Pinpoint the cell where the given text exists, returning its [x, y] midpoint coordinate. 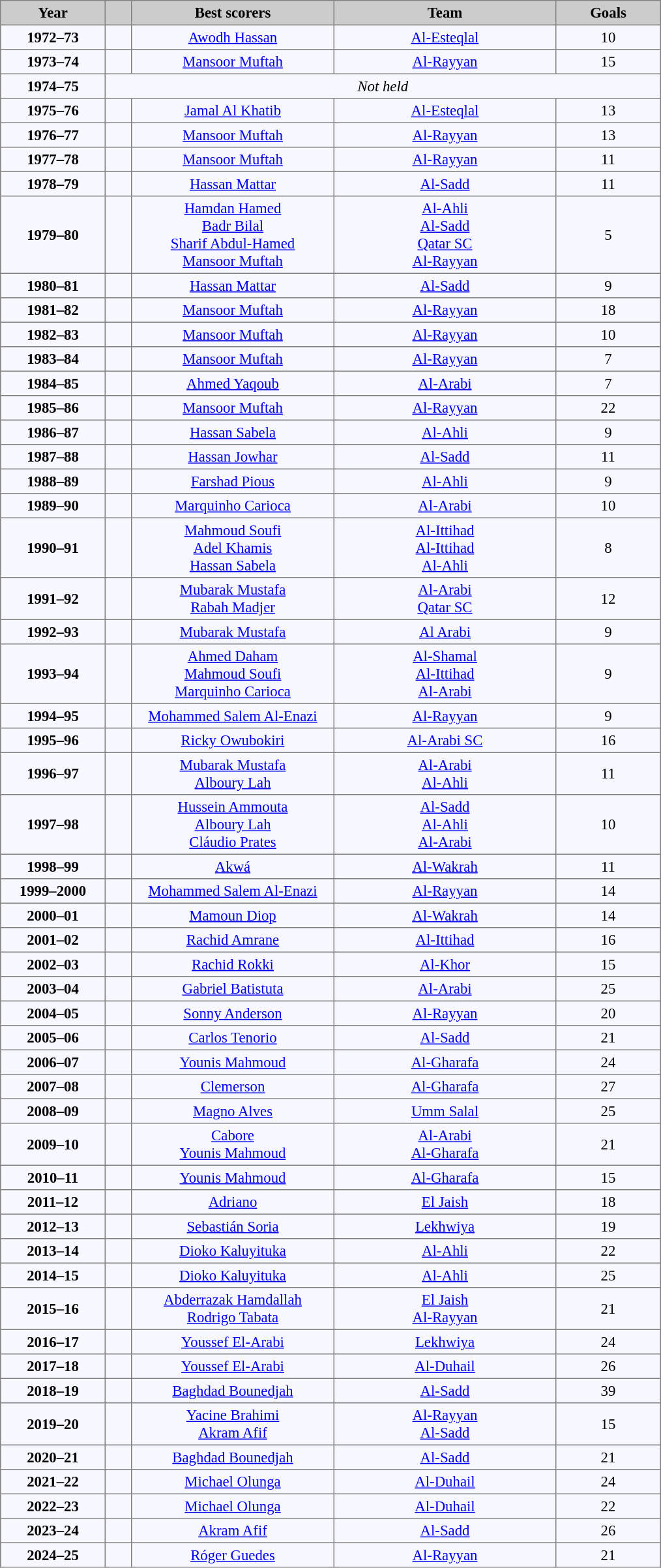
Year [53, 13]
Adriano [233, 1202]
El Jaish [445, 1202]
Goals [608, 13]
2007–08 [53, 1087]
1992–93 [53, 632]
2014–15 [53, 1275]
Awodh Hassan [233, 37]
Al-ArabiAl-Ahli [445, 773]
5 [608, 235]
1989–90 [53, 506]
Hussein AmmoutaAlboury LahCláudio Prates [233, 825]
Marquinho Carioca [233, 506]
1988–89 [53, 481]
Rachid Rokki [233, 964]
27 [608, 1087]
1978–79 [53, 184]
Abderrazak Hamdallah Rodrigo Tabata [233, 1309]
1975–76 [53, 111]
1986–87 [53, 432]
Akram Afif [233, 1531]
Ahmed Yaqoub [233, 383]
Al-ArabiQatar SC [445, 599]
2005–06 [53, 1038]
1994–95 [53, 716]
2010–11 [53, 1177]
2009–10 [53, 1144]
Hassan Jowhar [233, 457]
1977–78 [53, 160]
2012–13 [53, 1226]
Al-AhliAl-SaddQatar SC Al-Rayyan [445, 235]
2019–20 [53, 1424]
Al-SaddAl-AhliAl-Arabi [445, 825]
Mamoun Diop [233, 915]
2001–02 [53, 940]
2015–16 [53, 1309]
2000–01 [53, 915]
1972–73 [53, 37]
Al-Ittihad [445, 940]
Farshad Pious [233, 481]
Clemerson [233, 1087]
2011–12 [53, 1202]
2022–23 [53, 1506]
20 [608, 1013]
Ricky Owubokiri [233, 741]
1991–92 [53, 599]
12 [608, 599]
Umm Salal [445, 1111]
1980–81 [53, 286]
2004–05 [53, 1013]
2018–19 [53, 1391]
Cabore Younis Mahmoud [233, 1144]
Sebastián Soria [233, 1226]
Al-IttihadAl-IttihadAl-Ahli [445, 548]
Al-Arabi SC [445, 741]
Al-Shamal Al-Ittihad Al-Arabi [445, 674]
Yacine Brahimi Akram Afif [233, 1424]
2020–21 [53, 1457]
Hassan Sabela [233, 432]
2003–04 [53, 989]
Akwá [233, 866]
1993–94 [53, 674]
2013–14 [53, 1251]
1982–83 [53, 334]
1990–91 [53, 548]
39 [608, 1391]
1973–74 [53, 62]
Ahmed Daham Mahmoud Soufi Marquinho Carioca [233, 674]
Al-Rayyan Al-Sadd [445, 1424]
Mahmoud SoufiAdel KhamisHassan Sabela [233, 548]
Magno Alves [233, 1111]
Mubarak MustafaRabah Madjer [233, 599]
1983–84 [53, 359]
2016–17 [53, 1342]
Róger Guedes [233, 1555]
1974–75 [53, 86]
1997–98 [53, 825]
8 [608, 548]
Gabriel Batistuta [233, 989]
Best scorers [233, 13]
2008–09 [53, 1111]
2006–07 [53, 1062]
1984–85 [53, 383]
Not held [383, 86]
Mubarak MustafaAlboury Lah [233, 773]
Carlos Tenorio [233, 1038]
1998–99 [53, 866]
2017–18 [53, 1367]
Hamdan Hamed Badr Bilal Sharif Abdul-Hamed Mansoor Muftah [233, 235]
1979–80 [53, 235]
1987–88 [53, 457]
1976–77 [53, 135]
2021–22 [53, 1482]
1985–86 [53, 408]
Jamal Al Khatib [233, 111]
19 [608, 1226]
Team [445, 13]
Mubarak Mustafa [233, 632]
2023–24 [53, 1531]
1999–2000 [53, 891]
Al-Arabi Al-Gharafa [445, 1144]
1981–82 [53, 310]
Al-Khor [445, 964]
1996–97 [53, 773]
2024–25 [53, 1555]
El Jaish Al-Rayyan [445, 1309]
1995–96 [53, 741]
Al Arabi [445, 632]
2002–03 [53, 964]
Rachid Amrane [233, 940]
Sonny Anderson [233, 1013]
